Capture the cell that displays the provided text and extract its (x, y) central coordinate. 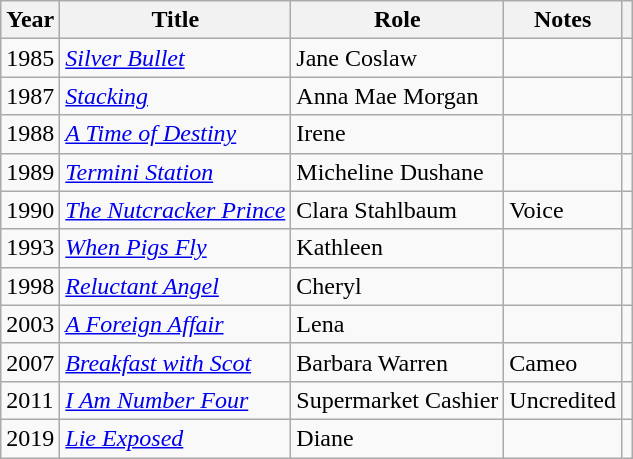
2011 (30, 400)
2003 (30, 324)
Jane Coslaw (398, 58)
Role (398, 20)
Notes (563, 20)
A Time of Destiny (176, 134)
Kathleen (398, 248)
Cheryl (398, 286)
Supermarket Cashier (398, 400)
Diane (398, 438)
1998 (30, 286)
1987 (30, 96)
2007 (30, 362)
Cameo (563, 362)
2019 (30, 438)
Clara Stahlbaum (398, 210)
When Pigs Fly (176, 248)
Termini Station (176, 172)
I Am Number Four (176, 400)
Anna Mae Morgan (398, 96)
Lie Exposed (176, 438)
1988 (30, 134)
Silver Bullet (176, 58)
Title (176, 20)
Uncredited (563, 400)
1989 (30, 172)
Irene (398, 134)
Lena (398, 324)
Micheline Dushane (398, 172)
1990 (30, 210)
1993 (30, 248)
A Foreign Affair (176, 324)
Voice (563, 210)
Barbara Warren (398, 362)
Reluctant Angel (176, 286)
Stacking (176, 96)
Year (30, 20)
The Nutcracker Prince (176, 210)
1985 (30, 58)
Breakfast with Scot (176, 362)
